Return (x, y) of the center of cell containing provided text 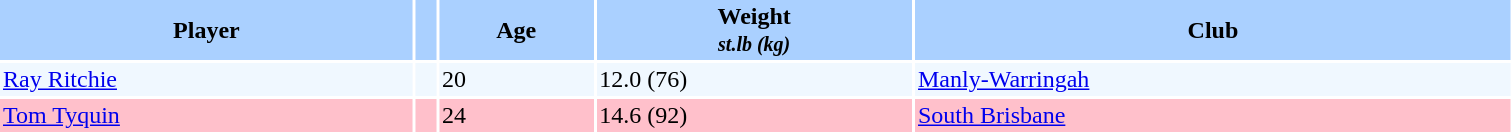
Club (1213, 30)
12.0 (76) (754, 80)
24 (516, 116)
Tom Tyquin (206, 116)
Weightst.lb (kg) (754, 30)
20 (516, 80)
Manly-Warringah (1213, 80)
14.6 (92) (754, 116)
South Brisbane (1213, 116)
Age (516, 30)
Player (206, 30)
Ray Ritchie (206, 80)
